Return (X, Y) of the center of cell containing provided text 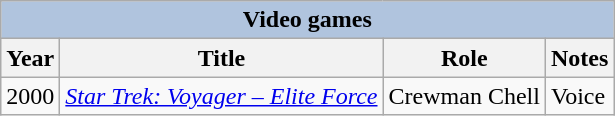
Notes (579, 58)
Year (30, 58)
Star Trek: Voyager – Elite Force (222, 96)
Voice (579, 96)
Video games (308, 20)
2000 (30, 96)
Title (222, 58)
Role (464, 58)
Crewman Chell (464, 96)
